Identify which cell holds the provided text, then report its (x, y) central coordinate. 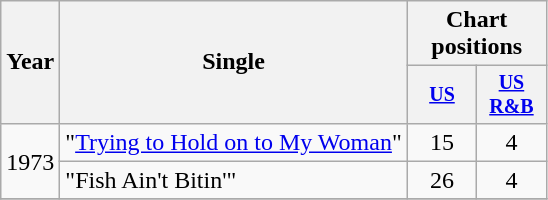
Year (30, 62)
US (442, 94)
1973 (30, 161)
26 (442, 180)
Single (234, 62)
"Fish Ain't Bitin'" (234, 180)
USR&B (512, 94)
"Trying to Hold on to My Woman" (234, 142)
15 (442, 142)
Chart positions (476, 34)
